Scan for the cell matching the given text and deliver its [X, Y] coordinate at center. 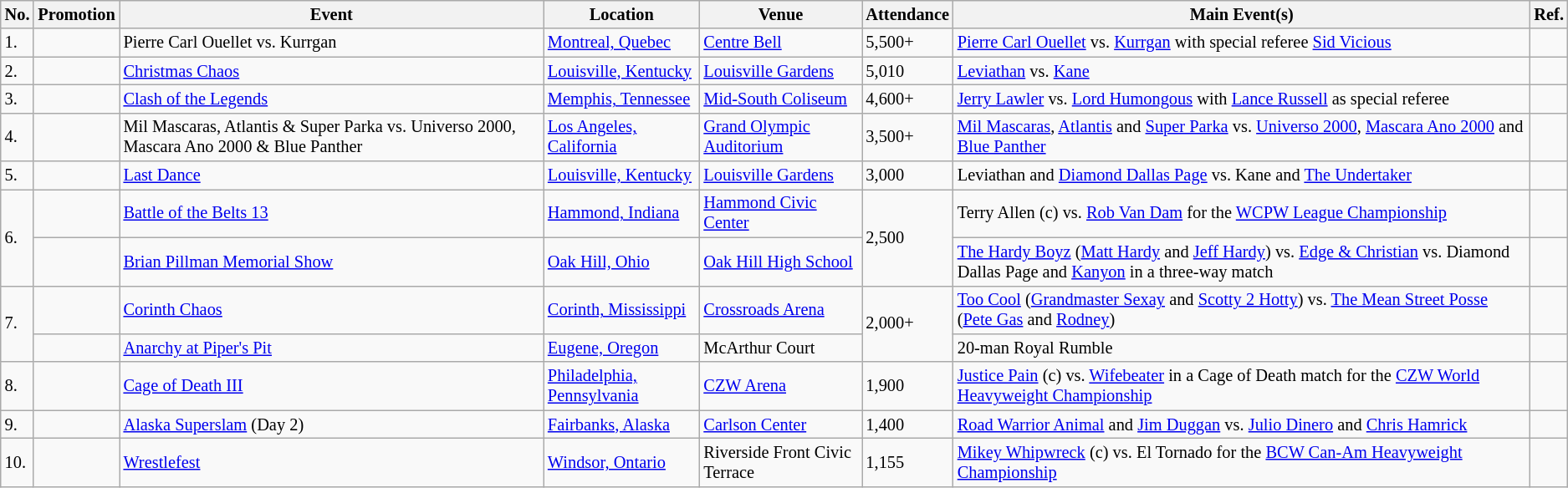
1,900 [908, 386]
Christmas Chaos [331, 71]
6. [18, 237]
Montreal, Quebec [621, 43]
3,500+ [908, 137]
8. [18, 386]
Attendance [908, 14]
Alaska Superslam (Day 2) [331, 424]
Mikey Whipwreck (c) vs. El Tornado for the BCW Can-Am Heavyweight Championship [1242, 462]
Cage of Death III [331, 386]
Mid-South Coliseum [780, 99]
2,500 [908, 237]
Wrestlefest [331, 462]
Philadelphia, Pennsylvania [621, 386]
Justice Pain (c) vs. Wifebeater in a Cage of Death match for the CZW World Heavyweight Championship [1242, 386]
Terry Allen (c) vs. Rob Van Dam for the WCPW League Championship [1242, 213]
Event [331, 14]
Battle of the Belts 13 [331, 213]
20-man Royal Rumble [1242, 348]
Oak Hill, Ohio [621, 262]
Crossroads Arena [780, 310]
2,000+ [908, 324]
Road Warrior Animal and Jim Duggan vs. Julio Dinero and Chris Hamrick [1242, 424]
1. [18, 43]
The Hardy Boyz (Matt Hardy and Jeff Hardy) vs. Edge & Christian vs. Diamond Dallas Page and Kanyon in a three-way match [1242, 262]
Ref. [1549, 14]
Leviathan and Diamond Dallas Page vs. Kane and The Undertaker [1242, 175]
4,600+ [908, 99]
Last Dance [331, 175]
Too Cool (Grandmaster Sexay and Scotty 2 Hotty) vs. The Mean Street Posse (Pete Gas and Rodney) [1242, 310]
Venue [780, 14]
5. [18, 175]
Pierre Carl Ouellet vs. Kurrgan [331, 43]
Jerry Lawler vs. Lord Humongous with Lance Russell as special referee [1242, 99]
No. [18, 14]
Anarchy at Piper's Pit [331, 348]
Centre Bell [780, 43]
Los Angeles, California [621, 137]
Carlson Center [780, 424]
McArthur Court [780, 348]
Corinth Chaos [331, 310]
5,010 [908, 71]
Grand Olympic Auditorium [780, 137]
Hammond, Indiana [621, 213]
Memphis, Tennessee [621, 99]
1,155 [908, 462]
5,500+ [908, 43]
Pierre Carl Ouellet vs. Kurrgan with special referee Sid Vicious [1242, 43]
Location [621, 14]
Oak Hill High School [780, 262]
1,400 [908, 424]
4. [18, 137]
3,000 [908, 175]
2. [18, 71]
Windsor, Ontario [621, 462]
Fairbanks, Alaska [621, 424]
Mil Mascaras, Atlantis & Super Parka vs. Universo 2000, Mascara Ano 2000 & Blue Panther [331, 137]
Mil Mascaras, Atlantis and Super Parka vs. Universo 2000, Mascara Ano 2000 and Blue Panther [1242, 137]
Riverside Front Civic Terrace [780, 462]
3. [18, 99]
Corinth, Mississippi [621, 310]
Leviathan vs. Kane [1242, 71]
Main Event(s) [1242, 14]
7. [18, 324]
Hammond Civic Center [780, 213]
Clash of the Legends [331, 99]
CZW Arena [780, 386]
Brian Pillman Memorial Show [331, 262]
9. [18, 424]
10. [18, 462]
Eugene, Oregon [621, 348]
Promotion [76, 14]
